Detect which cell encompasses the target text, then output its [X, Y] center coordinate. 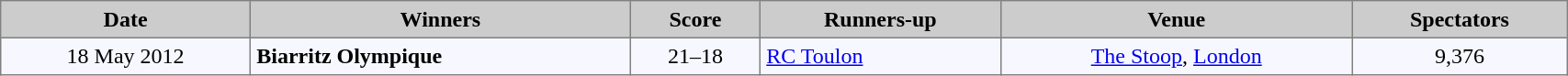
Score [694, 19]
Date [126, 19]
Winners [440, 19]
9,376 [1459, 56]
Runners-up [881, 19]
Biarritz Olympique [440, 56]
RC Toulon [881, 56]
Spectators [1459, 19]
Venue [1176, 19]
The Stoop, London [1176, 56]
21–18 [694, 56]
18 May 2012 [126, 56]
